Search for the cell housing the specified text and yield its (X, Y) center coordinate. 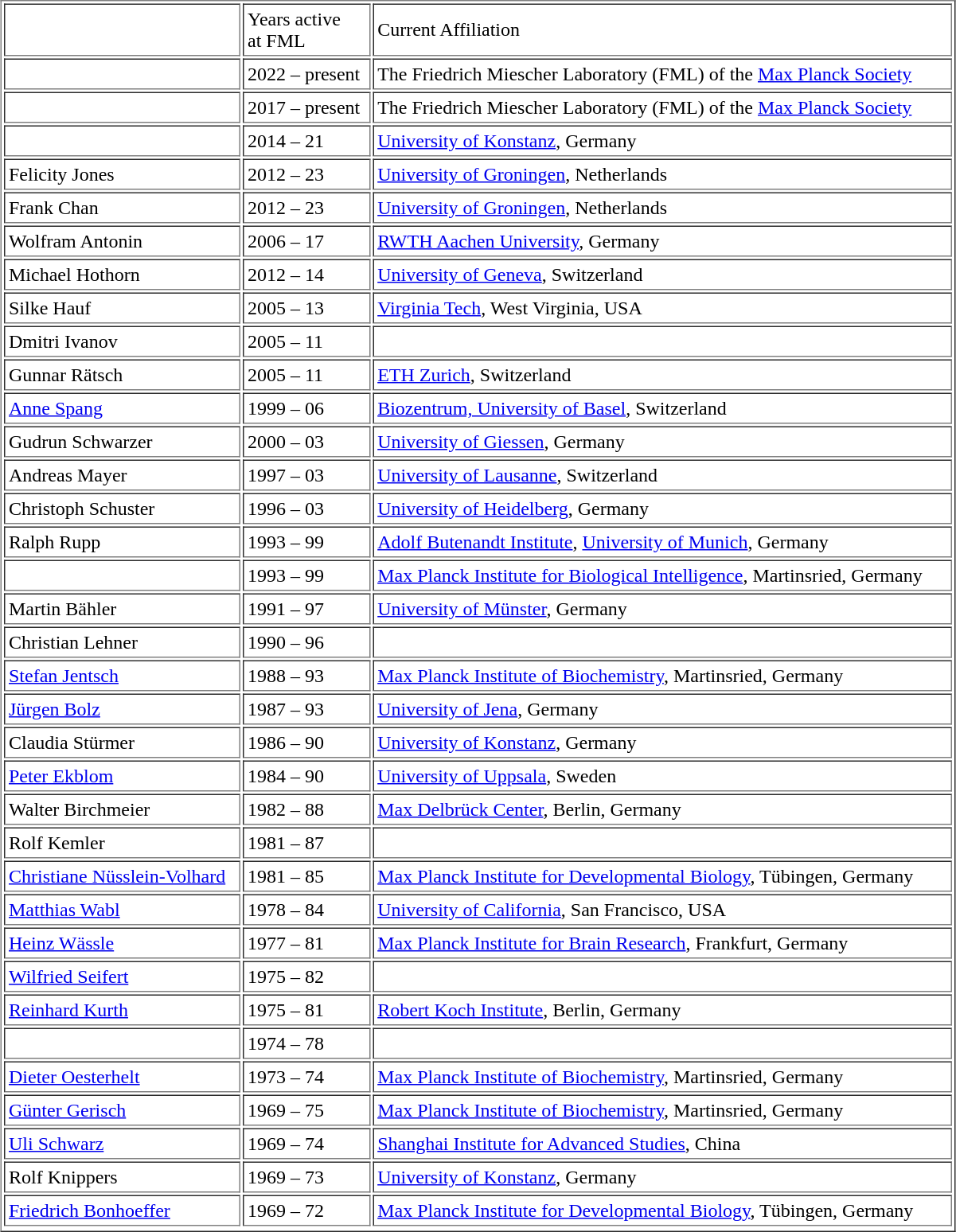
Claudia Stürmer (123, 743)
Max Planck Institute for Biological Intelligence, Martinsried, Germany (662, 576)
Rolf Knippers (123, 1178)
1988 – 93 (306, 676)
Uli Schwarz (123, 1144)
University of California, San Francisco, USA (662, 910)
Gudrun Schwarzer (123, 443)
ETH Zurich, Switzerland (662, 376)
Reinhard Kurth (123, 1011)
1969 – 73 (306, 1178)
Current Affiliation (662, 29)
1969 – 75 (306, 1111)
Max Planck Institute for Brain Research, Frankfurt, Germany (662, 944)
1981 – 85 (306, 877)
Silke Hauf (123, 309)
University of Heidelberg, Germany (662, 509)
Frank Chan (123, 209)
Stefan Jentsch (123, 676)
1974 – 78 (306, 1044)
Shanghai Institute for Advanced Studies, China (662, 1144)
Heinz Wässle (123, 944)
Biozentrum, University of Basel, Switzerland (662, 409)
1969 – 74 (306, 1144)
Virginia Tech, West Virginia, USA (662, 309)
1973 – 74 (306, 1078)
Years activeat FML (306, 29)
1996 – 03 (306, 509)
1969 – 72 (306, 1211)
Christoph Schuster (123, 509)
Wilfried Seifert (123, 977)
2000 – 03 (306, 443)
Robert Koch Institute, Berlin, Germany (662, 1011)
Dieter Oesterhelt (123, 1078)
Peter Ekblom (123, 777)
1990 – 96 (306, 643)
Max Delbrück Center, Berlin, Germany (662, 810)
Wolfram Antonin (123, 242)
Anne Spang (123, 409)
1982 – 88 (306, 810)
1981 – 87 (306, 844)
1984 – 90 (306, 777)
Walter Birchmeier (123, 810)
University of Lausanne, Switzerland (662, 476)
1991 – 97 (306, 610)
Günter Gerisch (123, 1111)
Rolf Kemler (123, 844)
Martin Bähler (123, 610)
Christiane Nüsslein-Volhard (123, 877)
2005 – 13 (306, 309)
1987 – 93 (306, 710)
1977 – 81 (306, 944)
2022 – present (306, 75)
University of Geneva, Switzerland (662, 275)
Matthias Wabl (123, 910)
University of Jena, Germany (662, 710)
Ralph Rupp (123, 543)
University of Uppsala, Sweden (662, 777)
University of Giessen, Germany (662, 443)
Friedrich Bonhoeffer (123, 1211)
Adolf Butenandt Institute, University of Munich, Germany (662, 543)
1978 – 84 (306, 910)
Christian Lehner (123, 643)
2012 – 14 (306, 275)
Andreas Mayer (123, 476)
2017 – present (306, 108)
Gunnar Rätsch (123, 376)
University of Münster, Germany (662, 610)
Dmitri Ivanov (123, 342)
1997 – 03 (306, 476)
RWTH Aachen University, Germany (662, 242)
Michael Hothorn (123, 275)
Felicity Jones (123, 175)
1975 – 81 (306, 1011)
1975 – 82 (306, 977)
2006 – 17 (306, 242)
2014 – 21 (306, 142)
1986 – 90 (306, 743)
1999 – 06 (306, 409)
Jürgen Bolz (123, 710)
